Locate the cell with the specified text and output its (x, y) center coordinate. 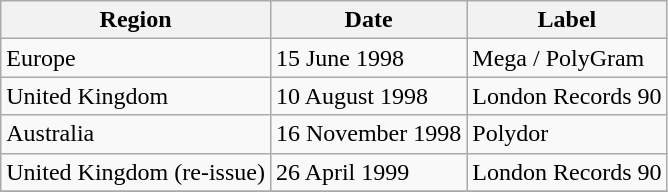
United Kingdom (re-issue) (136, 172)
Region (136, 20)
Europe (136, 58)
16 November 1998 (368, 134)
Label (567, 20)
Mega / PolyGram (567, 58)
United Kingdom (136, 96)
15 June 1998 (368, 58)
26 April 1999 (368, 172)
Polydor (567, 134)
Date (368, 20)
Australia (136, 134)
10 August 1998 (368, 96)
